From the cell containing the given text, extract its center point as (x, y) coordinate. 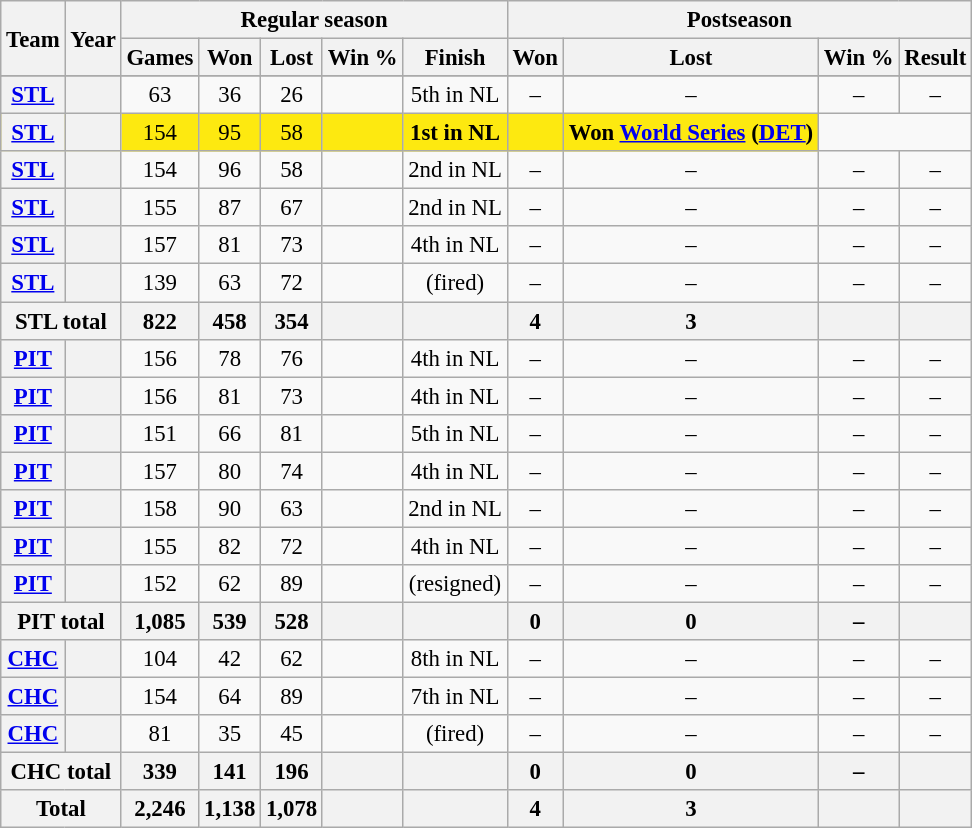
354 (292, 321)
822 (160, 321)
104 (160, 659)
7th in NL (455, 697)
2,246 (160, 809)
Finish (455, 58)
74 (292, 471)
80 (230, 471)
76 (292, 358)
Postseason (739, 20)
1,138 (230, 809)
87 (230, 208)
Year (93, 38)
82 (230, 546)
64 (230, 697)
528 (292, 621)
196 (292, 772)
Total (61, 809)
35 (230, 734)
1,085 (160, 621)
458 (230, 321)
Won World Series (DET) (690, 133)
(resigned) (455, 584)
151 (160, 433)
Result (936, 58)
141 (230, 772)
66 (230, 433)
139 (160, 283)
45 (292, 734)
158 (160, 509)
26 (292, 95)
Games (160, 58)
36 (230, 95)
42 (230, 659)
152 (160, 584)
CHC total (61, 772)
Team (33, 38)
95 (230, 133)
90 (230, 509)
96 (230, 170)
STL total (61, 321)
1st in NL (455, 133)
67 (292, 208)
339 (160, 772)
78 (230, 358)
539 (230, 621)
Regular season (314, 20)
1,078 (292, 809)
8th in NL (455, 659)
PIT total (61, 621)
